Locate the cell with the specified text and output its (x, y) center coordinate. 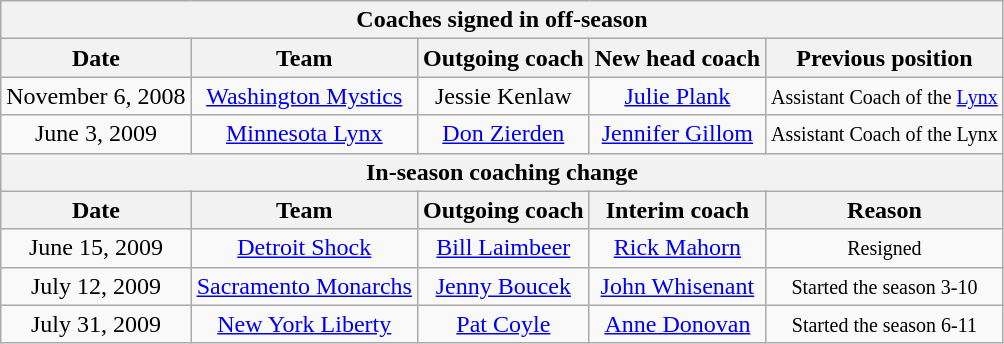
July 31, 2009 (96, 324)
Pat Coyle (503, 324)
Started the season 6-11 (885, 324)
New head coach (677, 58)
New York Liberty (304, 324)
Anne Donovan (677, 324)
Julie Plank (677, 96)
Detroit Shock (304, 248)
Sacramento Monarchs (304, 286)
Don Zierden (503, 134)
Reason (885, 210)
Jenny Boucek (503, 286)
June 15, 2009 (96, 248)
Minnesota Lynx (304, 134)
Coaches signed in off-season (502, 20)
Jennifer Gillom (677, 134)
November 6, 2008 (96, 96)
Resigned (885, 248)
Interim coach (677, 210)
June 3, 2009 (96, 134)
Jessie Kenlaw (503, 96)
Started the season 3-10 (885, 286)
July 12, 2009 (96, 286)
Bill Laimbeer (503, 248)
Previous position (885, 58)
John Whisenant (677, 286)
Washington Mystics (304, 96)
Rick Mahorn (677, 248)
In-season coaching change (502, 172)
